Provide the (X, Y) coordinate of the cell's center where the given text is located.  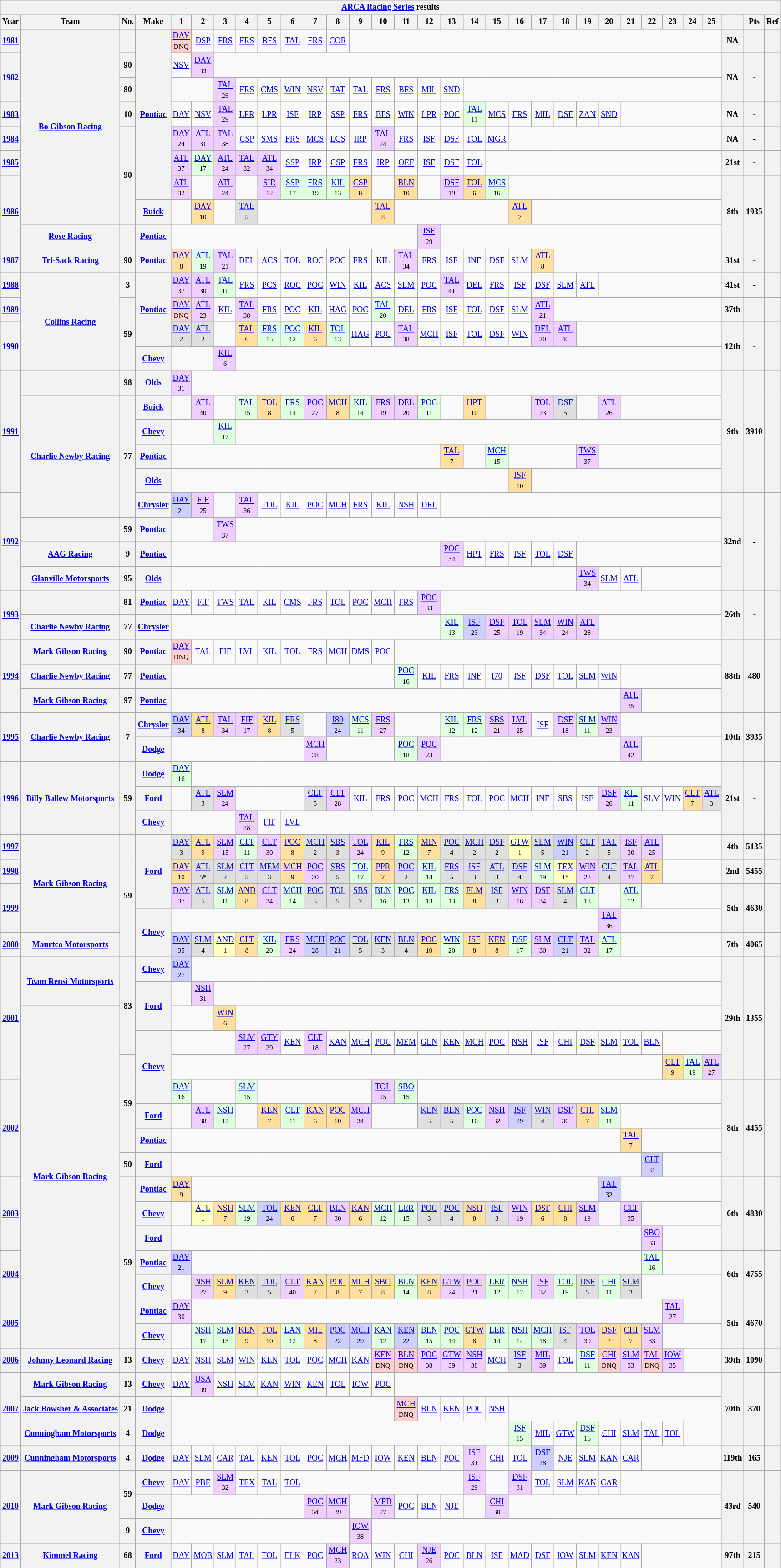
ATL37 (181, 163)
SBO15 (406, 1091)
SBS2 (360, 896)
POC11 (429, 407)
AAG Racing (70, 554)
POC33 (429, 603)
39th (733, 1360)
DSF31 (520, 1482)
BLNDNQ (406, 1360)
CSP8 (360, 188)
4830 (755, 1213)
GLN (429, 1043)
PPR7 (383, 872)
DAY17 (203, 163)
WIN16 (520, 896)
1355 (755, 1018)
MCH39 (338, 1507)
NSH27 (203, 1287)
KIL14 (360, 407)
DSF36 (565, 1116)
NSH8 (474, 1213)
2009 (11, 1458)
20 (609, 22)
CLT31 (652, 1165)
NSH7 (225, 1213)
CHI30 (497, 1507)
1987 (11, 261)
5455 (755, 872)
215 (755, 1556)
98 (127, 383)
DAY2 (181, 334)
CLT2 (588, 847)
POC22 (338, 1336)
IOW38 (360, 1531)
GTW8 (474, 1336)
GTW (565, 1433)
ISF30 (631, 847)
4th (733, 847)
SLM9 (225, 1287)
2002 (11, 1128)
NSH38 (474, 1360)
POC5 (315, 896)
2003 (11, 1213)
MCHDNQ (406, 1409)
CLT40 (293, 1287)
No. (127, 22)
ISF8 (474, 945)
4455 (755, 1128)
ATL19 (203, 261)
1935 (755, 212)
1983 (11, 114)
DSF34 (543, 896)
TOL13 (338, 334)
ATL21 (543, 310)
ATL34 (269, 163)
95 (127, 578)
1990 (11, 346)
2001 (11, 1018)
DSP (203, 41)
TAL20 (383, 310)
DSF6 (543, 1213)
97th (733, 1556)
KEN7 (269, 1116)
BLN10 (406, 188)
WIN6 (225, 1018)
TAL29 (225, 114)
5 (269, 22)
MCH9 (293, 872)
SLM27 (247, 1043)
1989 (11, 310)
WIN28 (588, 872)
POC23 (429, 750)
ZAN (588, 114)
2nd (733, 872)
Collins Racing (70, 322)
4065 (755, 945)
LVL25 (520, 725)
2010 (11, 1507)
ELK (293, 1556)
PCS (269, 285)
WIN4 (543, 1116)
MEM3 (269, 872)
2004 (11, 1274)
SSP17 (293, 188)
WIN21 (565, 847)
KIL18 (429, 872)
KIL11 (631, 798)
7th (733, 945)
CHI11 (609, 1287)
MCH34 (360, 1116)
DSF18 (565, 725)
25 (711, 22)
1996 (11, 798)
SLM34 (543, 627)
TAL37 (631, 872)
Tri-Sack Racing (70, 261)
MCH12 (383, 1213)
BLN16 (383, 896)
POC12 (293, 334)
ATL27 (711, 1067)
SLM24 (225, 798)
4670 (755, 1324)
TOL6 (474, 188)
POC18 (406, 750)
Jack Bowsher & Associates (70, 1409)
DAY35 (181, 945)
POC27 (315, 407)
1992 (11, 542)
SIR12 (269, 188)
TAL6 (247, 334)
480 (755, 676)
DAY34 (181, 725)
ATL42 (631, 750)
BLN30 (338, 1213)
BLN5 (452, 1116)
BLN15 (429, 1336)
1999 (11, 908)
BLN14 (406, 1287)
2005 (11, 1324)
ROA (360, 1556)
KIL9 (383, 847)
10th (733, 737)
NSH32 (497, 1116)
POC13 (406, 896)
2006 (11, 1360)
FRS14 (293, 407)
NSH14 (520, 1336)
SLM13 (225, 1336)
ATL30 (203, 285)
TOL23 (543, 407)
GTW1 (520, 847)
MOB (203, 1556)
FRS15 (269, 334)
29th (733, 1018)
ATL2 (203, 334)
14 (474, 22)
I70 (497, 676)
OEF (406, 163)
Maurtco Motorsports (70, 945)
ATL5 (203, 896)
DAY30 (181, 1311)
SBS5 (338, 872)
DAY24 (181, 139)
18 (565, 22)
SBO8 (383, 1287)
DSF17 (520, 945)
Rose Racing (70, 236)
DAY27 (181, 969)
AND1 (225, 945)
ISF10 (520, 481)
19 (588, 22)
MCH18 (543, 1336)
MIN7 (429, 847)
DSF25 (497, 627)
1988 (11, 285)
88th (733, 676)
50 (127, 1165)
NSH31 (203, 994)
68 (127, 1556)
DAY31 (181, 383)
ISF31 (474, 1458)
MFD (360, 1458)
KAN12 (383, 1336)
SMS (269, 139)
1995 (11, 737)
KEN5 (429, 1116)
2007 (11, 1409)
TAL19 (692, 1067)
TOL30 (588, 1336)
ISF23 (474, 627)
CLT34 (269, 896)
SLM32 (225, 1482)
MCH29 (360, 1336)
GTY29 (269, 1043)
ATL23 (203, 310)
540 (755, 1507)
Pts (755, 22)
MCS11 (360, 725)
HPT (474, 554)
2000 (11, 945)
DAY33 (203, 66)
Kimmel Racing (70, 1556)
MCH15 (497, 457)
1982 (11, 77)
DSF19 (452, 188)
TAL24 (383, 139)
DAY3 (181, 847)
POC3 (429, 1213)
ATL31 (203, 139)
Bo Gibson Racing (70, 127)
WIN24 (565, 627)
GTW39 (452, 1360)
ATL35 (631, 700)
DSF15 (588, 1433)
1997 (11, 847)
CHIDNQ (609, 1360)
TAL41 (452, 285)
15 (497, 22)
KEN22 (406, 1336)
Team Rensi Motorsports (70, 981)
Ref (772, 22)
CLT4 (609, 872)
1984 (11, 139)
CLT21 (565, 945)
TAT (338, 90)
SLM3 (631, 1287)
17 (543, 22)
PBE (203, 1482)
97 (127, 700)
ATL25 (652, 847)
SBS (565, 798)
26th (733, 615)
ATL28 (588, 627)
TWS (225, 603)
CLT28 (338, 798)
SLM5 (543, 847)
5135 (755, 847)
119th (733, 1458)
TEX1* (565, 872)
TAL15 (247, 407)
TEX (247, 1482)
1981 (11, 41)
KENDNQ (383, 1360)
KIL17 (225, 432)
GTW24 (452, 1287)
16 (520, 22)
SLM2 (225, 872)
9th (733, 431)
TOL17 (360, 872)
CLT8 (247, 945)
WIN19 (520, 1213)
COR (338, 41)
1991 (11, 431)
3910 (755, 431)
SBS3 (338, 847)
ISF4 (565, 1336)
TAL26 (225, 90)
TOL25 (383, 1091)
DSF11 (588, 1360)
IOW35 (673, 1360)
SBS21 (497, 725)
1 (181, 22)
4755 (755, 1274)
Johnny Leonard Racing (70, 1360)
TAL16 (652, 1263)
DSF4 (520, 872)
TAL27 (673, 1311)
1090 (755, 1360)
FIF25 (203, 505)
MCH8 (338, 407)
1986 (11, 212)
ARCA Racing Series results (390, 7)
DAY9 (181, 1189)
KIL8 (269, 725)
TOL8 (269, 407)
POC14 (452, 1336)
LAN12 (293, 1336)
MIL8 (315, 1336)
165 (755, 1458)
Billy Ballew Motorsports (70, 798)
ISF15 (520, 1433)
HPT10 (474, 407)
DMS (360, 652)
FRS13 (452, 896)
MGR (497, 139)
DSF2 (497, 847)
TAL21 (225, 261)
3935 (755, 737)
POC20 (315, 872)
USA39 (203, 1385)
KIL12 (452, 725)
23 (673, 22)
70th (733, 1409)
1998 (11, 872)
MCH23 (338, 1556)
WIN23 (609, 725)
6 (293, 22)
TAL8 (383, 212)
83 (127, 1006)
TAL28 (247, 823)
MCH14 (293, 896)
LER14 (497, 1336)
2013 (11, 1556)
31st (733, 261)
DSF7 (609, 1336)
FLM8 (474, 896)
Make (153, 22)
ATL17 (609, 945)
41st (733, 285)
ISF32 (543, 1287)
CLT9 (673, 1067)
ATL9 (203, 847)
CHI8 (565, 1213)
MAD (520, 1556)
4630 (755, 908)
ATL32 (181, 188)
SBO33 (652, 1238)
LER12 (497, 1287)
SLM30 (543, 945)
DSF28 (543, 1458)
12th (733, 346)
LCS (338, 139)
370 (755, 1409)
ATL1 (203, 1213)
24 (692, 22)
8 (338, 22)
POC2 (406, 872)
MIL39 (543, 1360)
1994 (11, 676)
80 (127, 90)
ATL26 (609, 407)
FRS27 (383, 725)
KEN9 (247, 1336)
Team (70, 22)
MEM (406, 1043)
TOL10 (269, 1336)
NJE26 (429, 1556)
CLT35 (631, 1213)
DAY8 (181, 261)
ATL12 (631, 896)
32nd (733, 542)
TALDNQ (652, 1360)
81 (127, 603)
22 (652, 22)
MCS16 (497, 188)
DSF26 (609, 798)
LER15 (406, 1213)
2 (203, 22)
43rd (733, 1507)
I8024 (338, 725)
KIL20 (269, 945)
37th (733, 310)
Year (11, 22)
FRS24 (293, 945)
CLT30 (269, 847)
TWS34 (588, 578)
1993 (11, 615)
1985 (11, 163)
MFD27 (383, 1507)
FIF17 (247, 725)
MCH7 (360, 1287)
POC38 (429, 1360)
AND8 (247, 896)
12 (429, 22)
ATL38 (203, 1116)
Glanville Motorsports (70, 578)
WIN20 (452, 945)
BLN4 (406, 945)
KAN7 (315, 1287)
KEN6 (293, 1213)
11 (406, 22)
ATL5* (203, 872)
NSH17 (203, 1336)
